Identify which cell holds the provided text, then report its [X, Y] central coordinate. 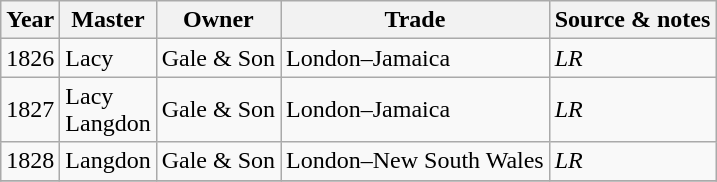
Langdon [108, 161]
London–New South Wales [416, 161]
Lacy [108, 58]
1828 [30, 161]
1827 [30, 110]
Master [108, 20]
Year [30, 20]
Trade [416, 20]
LacyLangdon [108, 110]
Owner [218, 20]
1826 [30, 58]
Source & notes [632, 20]
